Search for the cell housing the specified text and yield its (X, Y) center coordinate. 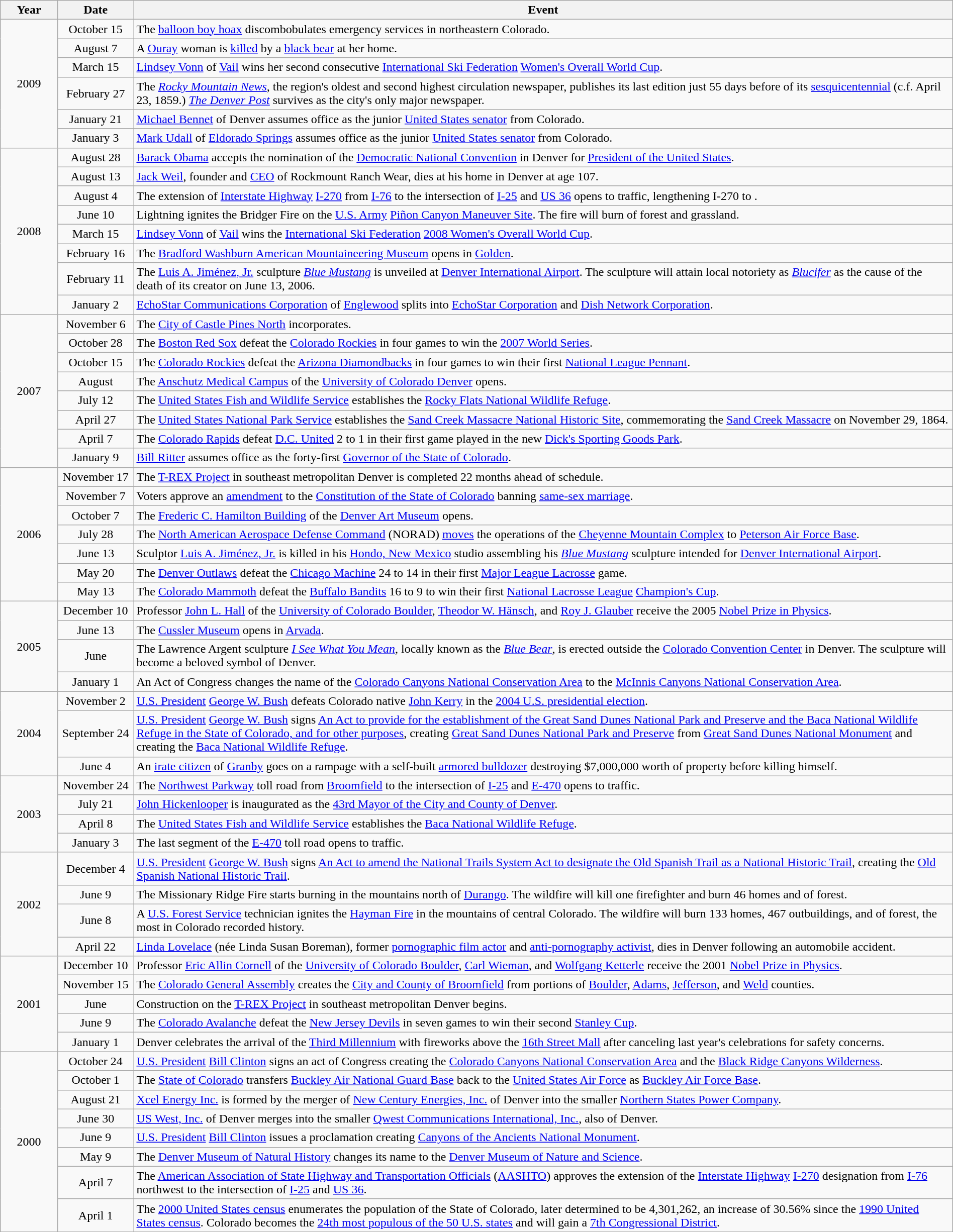
The Bradford Washburn American Mountaineering Museum opens in Golden. (543, 253)
October 24 (96, 1061)
September 24 (96, 734)
2008 (29, 231)
Lindsey Vonn of Vail wins her second consecutive International Ski Federation Women's Overall World Cup. (543, 67)
June 30 (96, 1118)
US West, Inc. of Denver merges into the smaller Qwest Communications International, Inc., also of Denver. (543, 1118)
The Northwest Parkway toll road from Broomfield to the intersection of I-25 and E-470 opens to traffic. (543, 785)
Construction on the T-REX Project in southeast metropolitan Denver begins. (543, 1004)
The Colorado Rockies defeat the Arizona Diamondbacks in four games to win their first National League Pennant. (543, 362)
June 8 (96, 920)
The balloon boy hoax discombobulates emergency services in northeastern Colorado. (543, 29)
November 24 (96, 785)
The Frederic C. Hamilton Building of the Denver Art Museum opens. (543, 515)
The Colorado Rapids defeat D.C. United 2 to 1 in their first game played in the new Dick's Sporting Goods Park. (543, 439)
August 7 (96, 48)
Voters approve an amendment to the Constitution of the State of Colorado banning same-sex marriage. (543, 496)
The Cussler Museum opens in Arvada. (543, 630)
August (96, 381)
July 12 (96, 400)
May 13 (96, 592)
May 20 (96, 572)
June 10 (96, 215)
The Colorado General Assembly creates the City and County of Broomfield from portions of Boulder, Adams, Jefferson, and Weld counties. (543, 985)
May 9 (96, 1157)
Xcel Energy Inc. is formed by the merger of New Century Energies, Inc. of Denver into the smaller Northern States Power Company. (543, 1099)
January 9 (96, 458)
Mark Udall of Eldorado Springs assumes office as the junior United States senator from Colorado. (543, 138)
October 28 (96, 343)
An irate citizen of Granby goes on a rampage with a self-built armored bulldozer destroying $7,000,000 worth of property before killing himself. (543, 766)
The United States Fish and Wildlife Service establishes the Rocky Flats National Wildlife Refuge. (543, 400)
An Act of Congress changes the name of the Colorado Canyons National Conservation Area to the McInnis Canyons National Conservation Area. (543, 682)
November 7 (96, 496)
John Hickenlooper is inaugurated as the 43rd Mayor of the City and County of Denver. (543, 804)
The Boston Red Sox defeat the Colorado Rockies in four games to win the 2007 World Series. (543, 343)
The Anschutz Medical Campus of the University of Colorado Denver opens. (543, 381)
June 4 (96, 766)
August 28 (96, 157)
December 4 (96, 868)
April 8 (96, 824)
U.S. President Bill Clinton issues a proclamation creating Canyons of the Ancients National Monument. (543, 1138)
The Missionary Ridge Fire starts burning in the mountains north of Durango. The wildfire will kill one firefighter and burn 46 homes and of forest. (543, 894)
The United States Fish and Wildlife Service establishes the Baca National Wildlife Refuge. (543, 824)
The North American Aerospace Defense Command (NORAD) moves the operations of the Cheyenne Mountain Complex to Peterson Air Force Base. (543, 534)
Event (543, 10)
January 21 (96, 119)
Professor John L. Hall of the University of Colorado Boulder, Theodor W. Hänsch, and Roy J. Glauber receive the 2005 Nobel Prize in Physics. (543, 611)
Lightning ignites the Bridger Fire on the U.S. Army Piñon Canyon Maneuver Site. The fire will burn of forest and grassland. (543, 215)
2002 (29, 904)
A Ouray woman is killed by a black bear at her home. (543, 48)
EchoStar Communications Corporation of Englewood splits into EchoStar Corporation and Dish Network Corporation. (543, 305)
2000 (29, 1142)
2003 (29, 814)
April 27 (96, 420)
Date (96, 10)
August 13 (96, 176)
November 2 (96, 701)
July 28 (96, 534)
November 15 (96, 985)
2006 (29, 534)
Professor Eric Allin Cornell of the University of Colorado Boulder, Carl Wieman, and Wolfgang Ketterle receive the 2001 Nobel Prize in Physics. (543, 966)
U.S. President George W. Bush defeats Colorado native John Kerry in the 2004 U.S. presidential election. (543, 701)
The T-REX Project in southeast metropolitan Denver is completed 22 months ahead of schedule. (543, 477)
November 17 (96, 477)
2004 (29, 734)
2007 (29, 391)
April 1 (96, 1215)
Year (29, 10)
The extension of Interstate Highway I-270 from I-76 to the intersection of I-25 and US 36 opens to traffic, lengthening I-270 to . (543, 195)
2005 (29, 646)
February 27 (96, 93)
August 4 (96, 195)
The Colorado Avalanche defeat the New Jersey Devils in seven games to win their second Stanley Cup. (543, 1023)
The Denver Outlaws defeat the Chicago Machine 24 to 14 in their first Major League Lacrosse game. (543, 572)
Barack Obama accepts the nomination of the Democratic National Convention in Denver for President of the United States. (543, 157)
April 22 (96, 946)
February 16 (96, 253)
Lindsey Vonn of Vail wins the International Ski Federation 2008 Women's Overall World Cup. (543, 234)
January 2 (96, 305)
U.S. President Bill Clinton signs an act of Congress creating the Colorado Canyons National Conservation Area and the Black Ridge Canyons Wilderness. (543, 1061)
February 11 (96, 279)
October 1 (96, 1080)
July 21 (96, 804)
Jack Weil, founder and CEO of Rockmount Ranch Wear, dies at his home in Denver at age 107. (543, 176)
November 6 (96, 324)
2001 (29, 1004)
The Denver Museum of Natural History changes its name to the Denver Museum of Nature and Science. (543, 1157)
The City of Castle Pines North incorporates. (543, 324)
Bill Ritter assumes office as the forty-first Governor of the State of Colorado. (543, 458)
October 7 (96, 515)
The Colorado Mammoth defeat the Buffalo Bandits 16 to 9 to win their first National Lacrosse League Champion's Cup. (543, 592)
The last segment of the E-470 toll road opens to traffic. (543, 843)
Michael Bennet of Denver assumes office as the junior United States senator from Colorado. (543, 119)
August 21 (96, 1099)
2009 (29, 83)
The State of Colorado transfers Buckley Air National Guard Base back to the United States Air Force as Buckley Air Force Base. (543, 1080)
